Detect which cell encompasses the target text, then output its (X, Y) center coordinate. 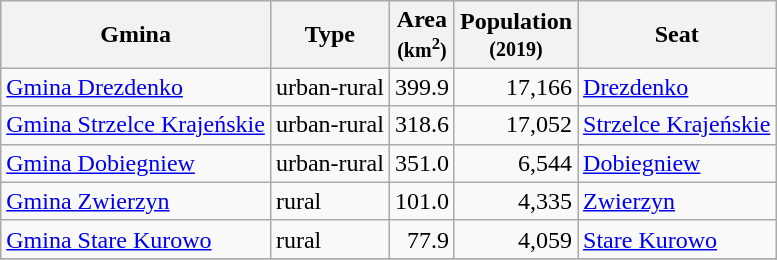
Population(2019) (516, 34)
Gmina Strzelce Krajeńskie (136, 125)
Strzelce Krajeńskie (677, 125)
Gmina (136, 34)
Seat (677, 34)
399.9 (422, 87)
4,335 (516, 201)
318.6 (422, 125)
77.9 (422, 239)
Gmina Dobiegniew (136, 163)
Area(km2) (422, 34)
Gmina Drezdenko (136, 87)
Gmina Zwierzyn (136, 201)
Gmina Stare Kurowo (136, 239)
Dobiegniew (677, 163)
6,544 (516, 163)
17,166 (516, 87)
Stare Kurowo (677, 239)
17,052 (516, 125)
101.0 (422, 201)
4,059 (516, 239)
Drezdenko (677, 87)
Zwierzyn (677, 201)
Type (330, 34)
351.0 (422, 163)
